Provide the [X, Y] coordinate of the cell's center where the given text is located.  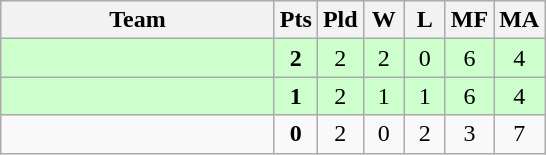
7 [520, 134]
3 [469, 134]
W [384, 20]
Pts [296, 20]
Team [138, 20]
MF [469, 20]
Pld [340, 20]
L [424, 20]
MA [520, 20]
